Find where the given text appears and provide that cell's center as [X, Y] coordinate. 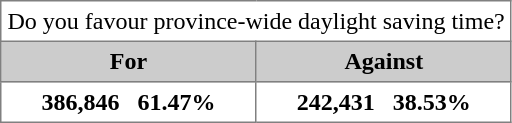
386,846 61.47% [128, 102]
242,431 38.53% [384, 102]
Against [384, 61]
For [128, 61]
Do you favour province-wide daylight saving time? [256, 21]
